Provide the (X, Y) coordinate of the cell's center where the given text is located.  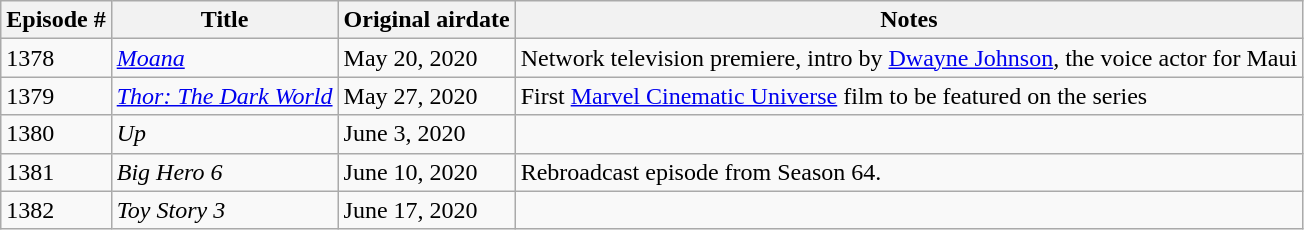
June 10, 2020 (426, 172)
1382 (56, 210)
1381 (56, 172)
May 27, 2020 (426, 96)
Notes (909, 20)
1379 (56, 96)
Title (224, 20)
May 20, 2020 (426, 58)
Network television premiere, intro by Dwayne Johnson, the voice actor for Maui (909, 58)
Up (224, 134)
1378 (56, 58)
1380 (56, 134)
Moana (224, 58)
June 17, 2020 (426, 210)
Thor: The Dark World (224, 96)
Rebroadcast episode from Season 64. (909, 172)
First Marvel Cinematic Universe film to be featured on the series (909, 96)
Episode # (56, 20)
Original airdate (426, 20)
Big Hero 6 (224, 172)
June 3, 2020 (426, 134)
Toy Story 3 (224, 210)
